Determine the (X, Y) coordinate at the center of the cell enclosing the given text.  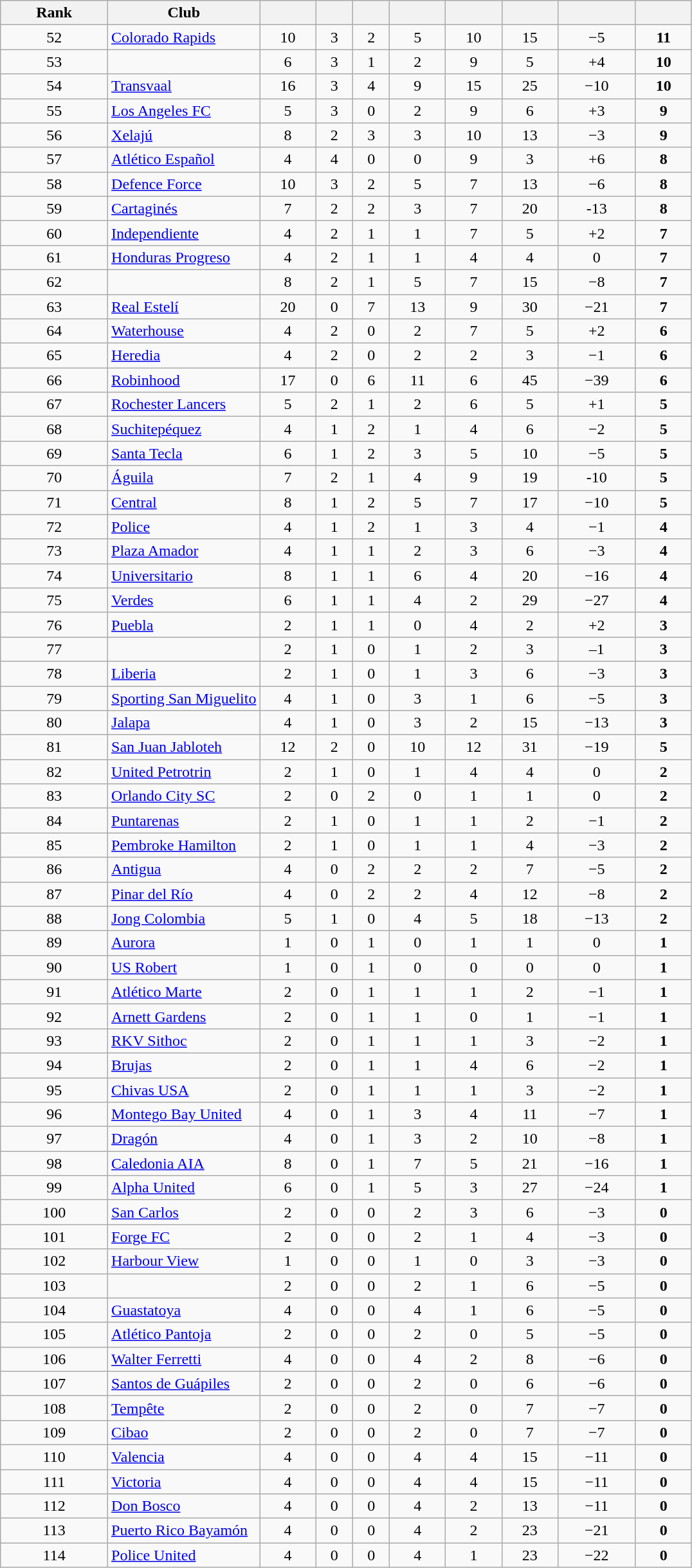
88 (54, 918)
89 (54, 943)
Orlando City SC (184, 796)
84 (54, 821)
16 (288, 86)
Walter Ferretti (184, 1359)
112 (54, 1506)
Heredia (184, 356)
Verdes (184, 600)
59 (54, 208)
Suchitepéquez (184, 429)
United Petrotrin (184, 772)
−39 (597, 380)
Los Angeles FC (184, 111)
62 (54, 282)
111 (54, 1481)
19 (530, 478)
Jong Colombia (184, 918)
77 (54, 649)
72 (54, 527)
Pinar del Río (184, 894)
80 (54, 723)
82 (54, 772)
Victoria (184, 1481)
69 (54, 453)
Águila (184, 478)
55 (54, 111)
76 (54, 624)
104 (54, 1310)
99 (54, 1188)
Tempête (184, 1408)
Universitario (184, 576)
Plaza Amador (184, 551)
Don Bosco (184, 1506)
79 (54, 698)
101 (54, 1237)
27 (530, 1188)
Puebla (184, 624)
Pembroke Hamilton (184, 845)
97 (54, 1139)
+1 (597, 405)
Puerto Rico Bayamón (184, 1531)
85 (54, 845)
Xelajú (184, 135)
18 (530, 918)
109 (54, 1432)
Robinhood (184, 380)
105 (54, 1335)
53 (54, 62)
29 (530, 600)
83 (54, 796)
86 (54, 870)
-10 (597, 478)
91 (54, 992)
25 (530, 86)
Colorado Rapids (184, 37)
Club (184, 13)
94 (54, 1065)
67 (54, 405)
Atlético Marte (184, 992)
57 (54, 160)
87 (54, 894)
Valencia (184, 1457)
108 (54, 1408)
Independiente (184, 233)
Rochester Lancers (184, 405)
90 (54, 967)
63 (54, 307)
30 (530, 307)
61 (54, 257)
Arnett Gardens (184, 1016)
Harbour View (184, 1261)
Transvaal (184, 86)
Aurora (184, 943)
Real Estelí (184, 307)
Rank (54, 13)
65 (54, 356)
68 (54, 429)
+6 (597, 160)
103 (54, 1286)
64 (54, 331)
Liberia (184, 673)
Atlético Pantoja (184, 1335)
75 (54, 600)
58 (54, 184)
Dragón (184, 1139)
US Robert (184, 967)
96 (54, 1115)
Alpha United (184, 1188)
56 (54, 135)
Defence Force (184, 184)
Chivas USA (184, 1090)
San Carlos (184, 1212)
Caledonia AIA (184, 1163)
45 (530, 380)
-13 (597, 208)
Santa Tecla (184, 453)
Guastatoya (184, 1310)
74 (54, 576)
98 (54, 1163)
Waterhouse (184, 331)
Sporting San Miguelito (184, 698)
54 (54, 86)
Antigua (184, 870)
95 (54, 1090)
−24 (597, 1188)
Jalapa (184, 723)
66 (54, 380)
102 (54, 1261)
71 (54, 502)
Brujas (184, 1065)
106 (54, 1359)
Cartaginés (184, 208)
−22 (597, 1555)
+4 (597, 62)
73 (54, 551)
21 (530, 1163)
RKV Sithoc (184, 1041)
Police United (184, 1555)
107 (54, 1383)
Central (184, 502)
31 (530, 747)
Police (184, 527)
52 (54, 37)
114 (54, 1555)
−27 (597, 600)
Cibao (184, 1432)
93 (54, 1041)
Puntarenas (184, 821)
San Juan Jabloteh (184, 747)
–1 (597, 649)
92 (54, 1016)
100 (54, 1212)
110 (54, 1457)
60 (54, 233)
Montego Bay United (184, 1115)
Atlético Español (184, 160)
−19 (597, 747)
Santos de Guápiles (184, 1383)
113 (54, 1531)
Forge FC (184, 1237)
81 (54, 747)
+3 (597, 111)
70 (54, 478)
Honduras Progreso (184, 257)
78 (54, 673)
